Pinpoint the cell where the given text exists, returning its [x, y] midpoint coordinate. 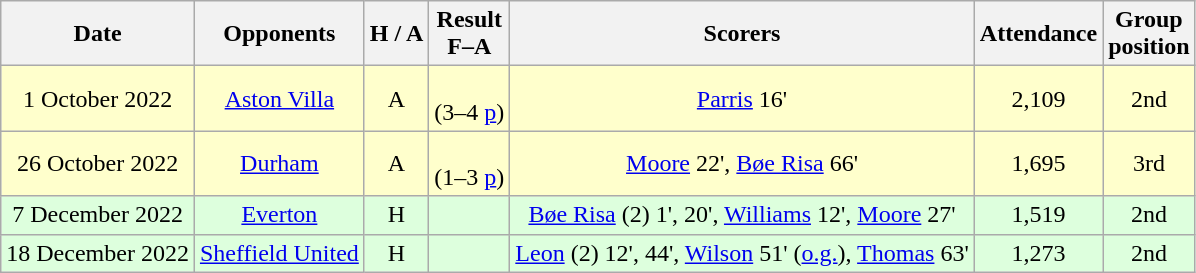
1,273 [1038, 253]
Aston Villa [279, 98]
2,109 [1038, 98]
H / A [396, 34]
Attendance [1038, 34]
18 December 2022 [98, 253]
Bøe Risa (2) 1', 20', Williams 12', Moore 27' [742, 215]
Date [98, 34]
Parris 16' [742, 98]
Scorers [742, 34]
(1–3 p) [470, 164]
26 October 2022 [98, 164]
Moore 22', Bøe Risa 66' [742, 164]
Groupposition [1149, 34]
Durham [279, 164]
7 December 2022 [98, 215]
1,695 [1038, 164]
(3–4 p) [470, 98]
ResultF–A [470, 34]
1,519 [1038, 215]
3rd [1149, 164]
Everton [279, 215]
Sheffield United [279, 253]
Leon (2) 12', 44', Wilson 51' (o.g.), Thomas 63' [742, 253]
Opponents [279, 34]
1 October 2022 [98, 98]
